Find where the given text appears and provide that cell's center as (x, y) coordinate. 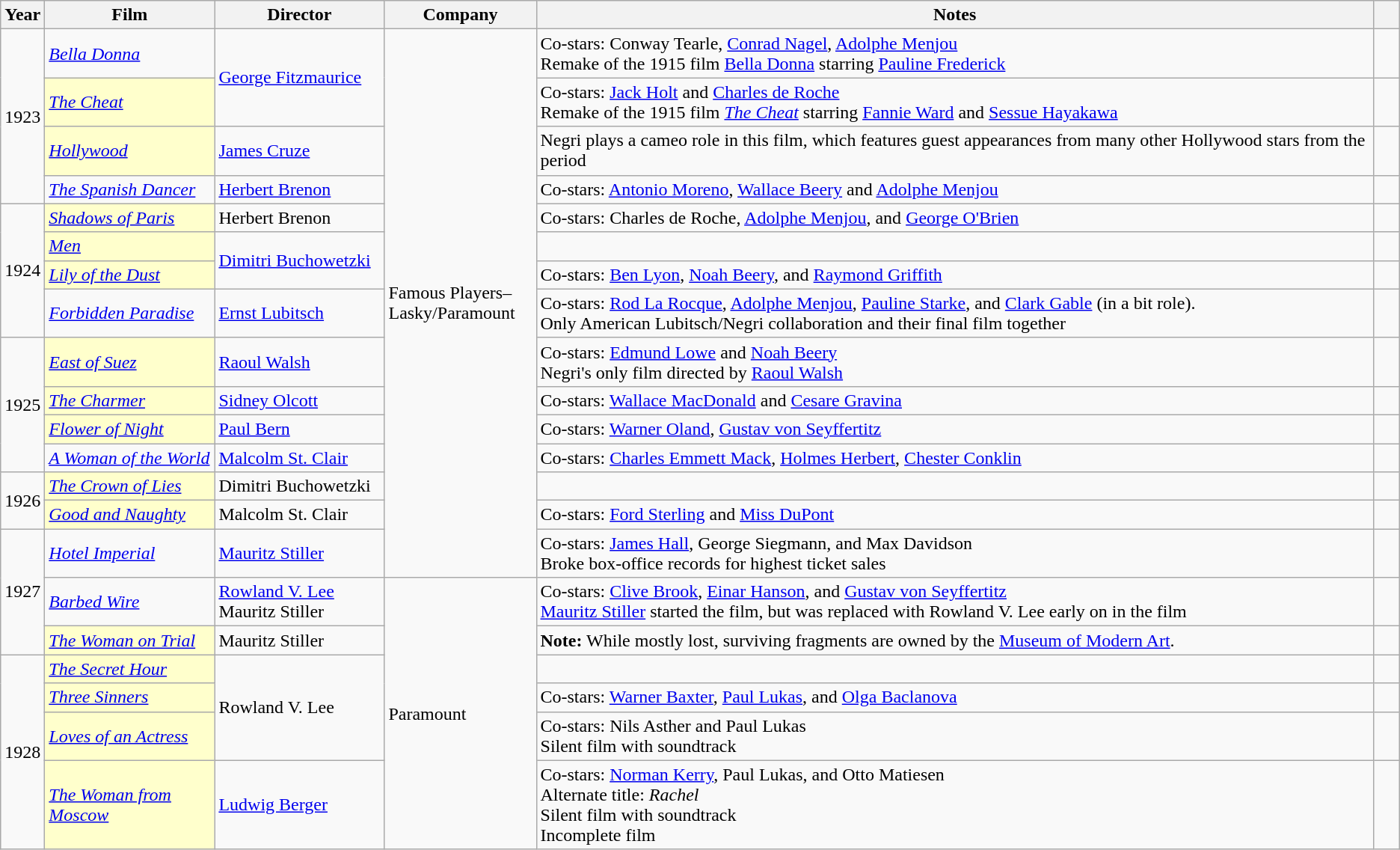
Co-stars: Norman Kerry, Paul Lukas, and Otto MatiesenAlternate title: RachelSilent film with soundtrackIncomplete film (954, 805)
George Fitzmaurice (299, 78)
1928 (22, 752)
James Cruze (299, 151)
Ernst Lubitsch (299, 313)
Famous Players–Lasky/Paramount (461, 304)
1923 (22, 117)
The Cheat (130, 102)
Lily of the Dust (130, 275)
Negri plays a cameo role in this film, which features guest appearances from many other Hollywood stars from the period (954, 151)
The Woman on Trial (130, 640)
Company (461, 15)
Hollywood (130, 151)
Notes (954, 15)
The Spanish Dancer (130, 189)
Co-stars: Edmund Lowe and Noah BeeryNegri's only film directed by Raoul Walsh (954, 362)
Rowland V. Lee (299, 708)
Note: While mostly lost, surviving fragments are owned by the Museum of Modern Art. (954, 640)
Co-stars: Ben Lyon, Noah Beery, and Raymond Griffith (954, 275)
Co-stars: Warner Oland, Gustav von Seyffertitz (954, 429)
Co-stars: Jack Holt and Charles de RocheRemake of the 1915 film The Cheat starring Fannie Ward and Sessue Hayakawa (954, 102)
Co-stars: Wallace MacDonald and Cesare Gravina (954, 400)
Forbidden Paradise (130, 313)
Paramount (461, 714)
1926 (22, 501)
The Woman from Moscow (130, 805)
Three Sinners (130, 697)
Co-stars: James Hall, George Siegmann, and Max DavidsonBroke box-office records for highest ticket sales (954, 554)
Ludwig Berger (299, 805)
Director (299, 15)
1925 (22, 404)
Barbed Wire (130, 602)
Flower of Night (130, 429)
Film (130, 15)
Loves of an Actress (130, 736)
Bella Donna (130, 54)
Shadows of Paris (130, 218)
The Secret Hour (130, 669)
Raoul Walsh (299, 362)
Paul Bern (299, 429)
Good and Naughty (130, 515)
Men (130, 246)
Sidney Olcott (299, 400)
1927 (22, 592)
Year (22, 15)
Co-stars: Charles de Roche, Adolphe Menjou, and George O'Brien (954, 218)
Rowland V. LeeMauritz Stiller (299, 602)
Co-stars: Warner Baxter, Paul Lukas, and Olga Baclanova (954, 697)
The Charmer (130, 400)
Co-stars: Conway Tearle, Conrad Nagel, Adolphe MenjouRemake of the 1915 film Bella Donna starring Pauline Frederick (954, 54)
Co-stars: Ford Sterling and Miss DuPont (954, 515)
East of Suez (130, 362)
The Crown of Lies (130, 486)
Co-stars: Nils Asther and Paul LukasSilent film with soundtrack (954, 736)
1924 (22, 271)
Co-stars: Antonio Moreno, Wallace Beery and Adolphe Menjou (954, 189)
A Woman of the World (130, 457)
Co-stars: Charles Emmett Mack, Holmes Herbert, Chester Conklin (954, 457)
Hotel Imperial (130, 554)
